Pinpoint the cell where the given text exists, returning its (X, Y) midpoint coordinate. 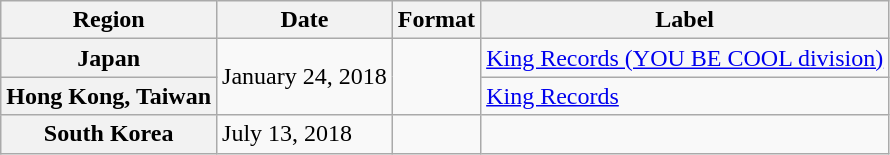
January 24, 2018 (305, 77)
King Records (685, 96)
King Records (YOU BE COOL division) (685, 58)
South Korea (109, 134)
Date (305, 20)
Format (436, 20)
Hong Kong, Taiwan (109, 96)
Label (685, 20)
Region (109, 20)
July 13, 2018 (305, 134)
Japan (109, 58)
